Locate the cell with the specified text and output its [x, y] center coordinate. 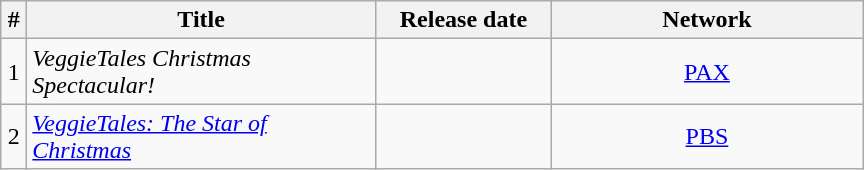
PBS [706, 136]
Title [202, 20]
VeggieTales Christmas Spectacular! [202, 72]
Network [706, 20]
Release date [463, 20]
PAX [706, 72]
VeggieTales: The Star of Christmas [202, 136]
1 [14, 72]
# [14, 20]
2 [14, 136]
